Return the [x, y] coordinate for the center point of the cell that contains the specified text.  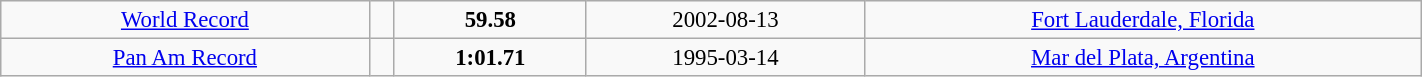
59.58 [490, 20]
Pan Am Record [185, 58]
1:01.71 [490, 58]
1995-03-14 [725, 58]
World Record [185, 20]
Mar del Plata, Argentina [1142, 58]
Fort Lauderdale, Florida [1142, 20]
2002-08-13 [725, 20]
